Locate the cell with the specified text and output its (X, Y) center coordinate. 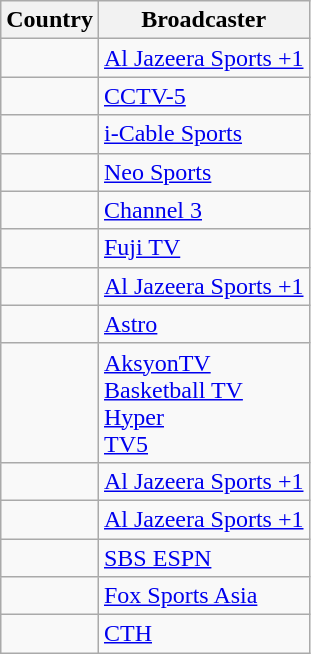
Fuji TV (204, 248)
SBS ESPN (204, 557)
AksyonTVBasketball TVHyperTV5 (204, 402)
CCTV-5 (204, 96)
Channel 3 (204, 210)
Astro (204, 324)
i-Cable Sports (204, 134)
Country (50, 20)
CTH (204, 634)
Fox Sports Asia (204, 596)
Broadcaster (204, 20)
Neo Sports (204, 172)
